From the cell containing the given text, extract its center point as [x, y] coordinate. 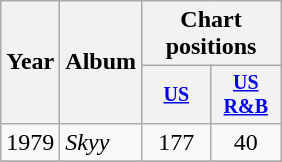
40 [246, 142]
US [176, 94]
Skyy [101, 142]
1979 [30, 142]
Chart positions [212, 34]
Album [101, 62]
USR&B [246, 94]
177 [176, 142]
Year [30, 62]
